Scan for the cell matching the given text and deliver its [X, Y] coordinate at center. 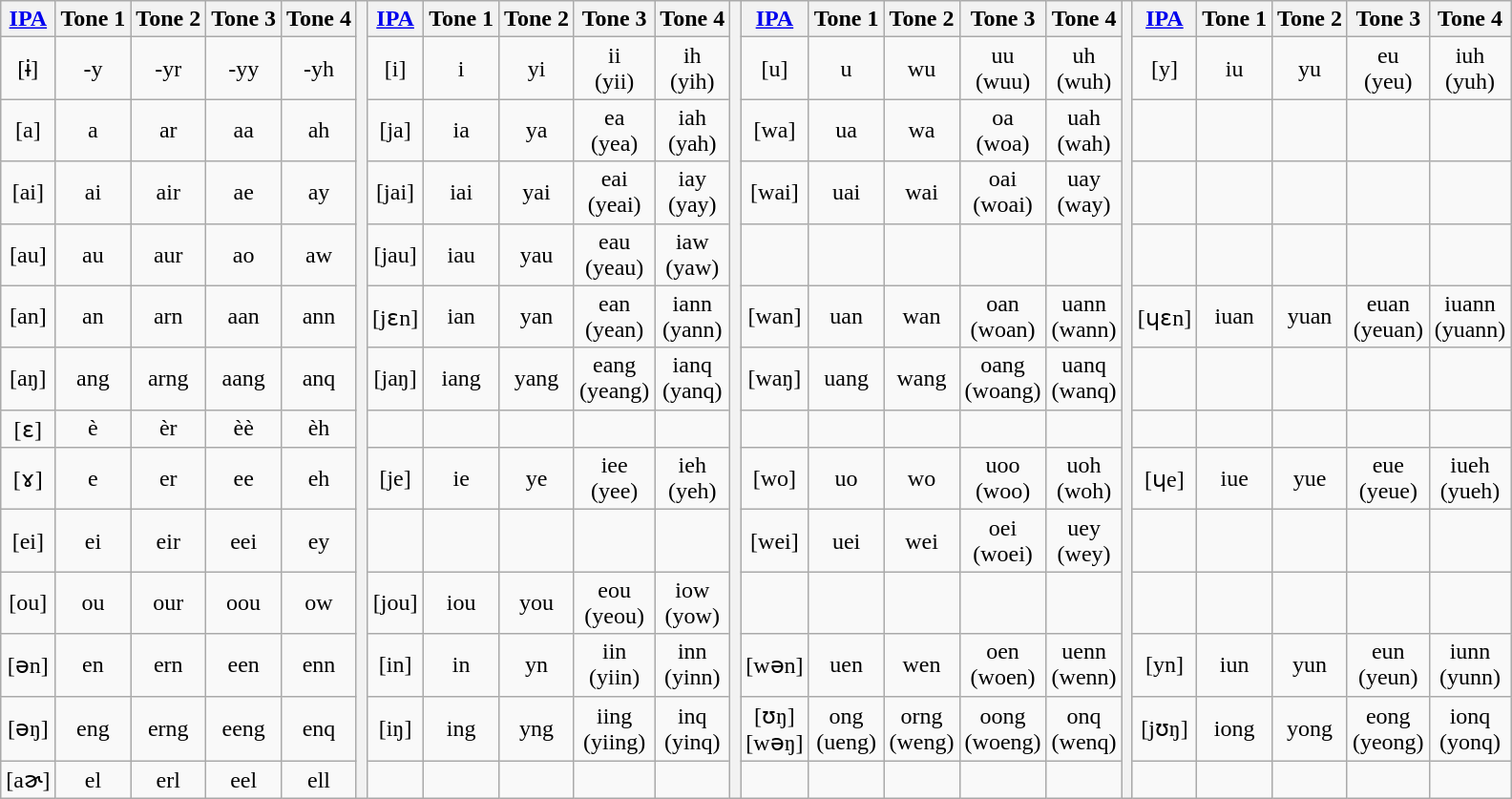
[ou] [29, 603]
wen [922, 664]
[y] [1165, 69]
[ɤ] [29, 479]
you [536, 603]
iun [1235, 664]
iong [1235, 728]
eau(yeau) [614, 254]
[əŋ] [29, 728]
iuh(yuh) [1470, 69]
uanq(wanq) [1084, 378]
aan [244, 317]
eeng [244, 728]
uei [846, 540]
uey(wey) [1084, 540]
[wan] [775, 317]
ae [244, 193]
enq [319, 728]
i [462, 69]
iou [462, 603]
el [94, 780]
wei [922, 540]
iu [1235, 69]
in [462, 664]
orng(weng) [922, 728]
è [94, 429]
iuan [1235, 317]
oen(woen) [1002, 664]
ia [462, 130]
[ɨ] [29, 69]
ei [94, 540]
iah(yah) [693, 130]
wan [922, 317]
[aŋ] [29, 378]
oa(woa) [1002, 130]
erng [168, 728]
[u] [775, 69]
u [846, 69]
anq [319, 378]
wang [922, 378]
er [168, 479]
eel [244, 780]
yong [1310, 728]
ie [462, 479]
ou [94, 603]
inq(yinq) [693, 728]
ea(yea) [614, 130]
iin(yiin) [614, 664]
oan(woan) [1002, 317]
ow [319, 603]
iueh(yueh) [1470, 479]
ah [319, 130]
[jɛn] [395, 317]
[iŋ] [395, 728]
[jai] [395, 193]
a [94, 130]
eou(yeou) [614, 603]
uay(way) [1084, 193]
wu [922, 69]
ieh(yeh) [693, 479]
ai [94, 193]
e [94, 479]
ang [94, 378]
iow(yow) [693, 603]
eu(yeu) [1388, 69]
[jaŋ] [395, 378]
euan(yeuan) [1388, 317]
iann(yann) [693, 317]
yn [536, 664]
-yy [244, 69]
[jʊŋ] [1165, 728]
-yr [168, 69]
eai(yeai) [614, 193]
èè [244, 429]
arn [168, 317]
iuann(yuann) [1470, 317]
uenn(wenn) [1084, 664]
[ɥɛn] [1165, 317]
eir [168, 540]
uoo(woo) [1002, 479]
onq(wenq) [1084, 728]
eong(yeong) [1388, 728]
uo [846, 479]
-y [94, 69]
aang [244, 378]
iunn(yunn) [1470, 664]
eue(yeue) [1388, 479]
ii(yii) [614, 69]
een [244, 664]
[wa] [775, 130]
inn(yinn) [693, 664]
oong(woeng) [1002, 728]
yau [536, 254]
uan [846, 317]
[yn] [1165, 664]
enn [319, 664]
[an] [29, 317]
[wo] [775, 479]
eang(yeang) [614, 378]
[a] [29, 130]
ao [244, 254]
uh(wuh) [1084, 69]
au [94, 254]
[ei] [29, 540]
ey [319, 540]
ern [168, 664]
arng [168, 378]
yi [536, 69]
[wei] [775, 540]
ing [462, 728]
[in] [395, 664]
iay(yay) [693, 193]
ua [846, 130]
oai(woai) [1002, 193]
ianq(yanq) [693, 378]
eng [94, 728]
iee(yee) [614, 479]
-yh [319, 69]
aw [319, 254]
èh [319, 429]
iai [462, 193]
uu(wuu) [1002, 69]
[jau] [395, 254]
oou [244, 603]
en [94, 664]
uoh(woh) [1084, 479]
[aɚ] [29, 780]
ell [319, 780]
ian [462, 317]
wa [922, 130]
ong(ueng) [846, 728]
[jou] [395, 603]
wai [922, 193]
ionq(yonq) [1470, 728]
iau [462, 254]
uann(wann) [1084, 317]
[au] [29, 254]
our [168, 603]
ya [536, 130]
iang [462, 378]
yun [1310, 664]
yuan [1310, 317]
[je] [395, 479]
air [168, 193]
[ai] [29, 193]
ee [244, 479]
eun(yeun) [1388, 664]
yan [536, 317]
uen [846, 664]
[ja] [395, 130]
ay [319, 193]
oang(woang) [1002, 378]
yai [536, 193]
an [94, 317]
uah(wah) [1084, 130]
aa [244, 130]
ih(yih) [693, 69]
yang [536, 378]
uai [846, 193]
[wai] [775, 193]
yu [1310, 69]
uang [846, 378]
[ʊŋ][wəŋ] [775, 728]
ar [168, 130]
yue [1310, 479]
eei [244, 540]
ann [319, 317]
erl [168, 780]
iue [1235, 479]
[waŋ] [775, 378]
iing(yiing) [614, 728]
[i] [395, 69]
ye [536, 479]
èr [168, 429]
[ɛ] [29, 429]
oei(woei) [1002, 540]
ean(yean) [614, 317]
[ɥe] [1165, 479]
aur [168, 254]
[ən] [29, 664]
eh [319, 479]
wo [922, 479]
[wən] [775, 664]
yng [536, 728]
iaw(yaw) [693, 254]
